Provide the [x, y] coordinate of the cell's center where the given text is located.  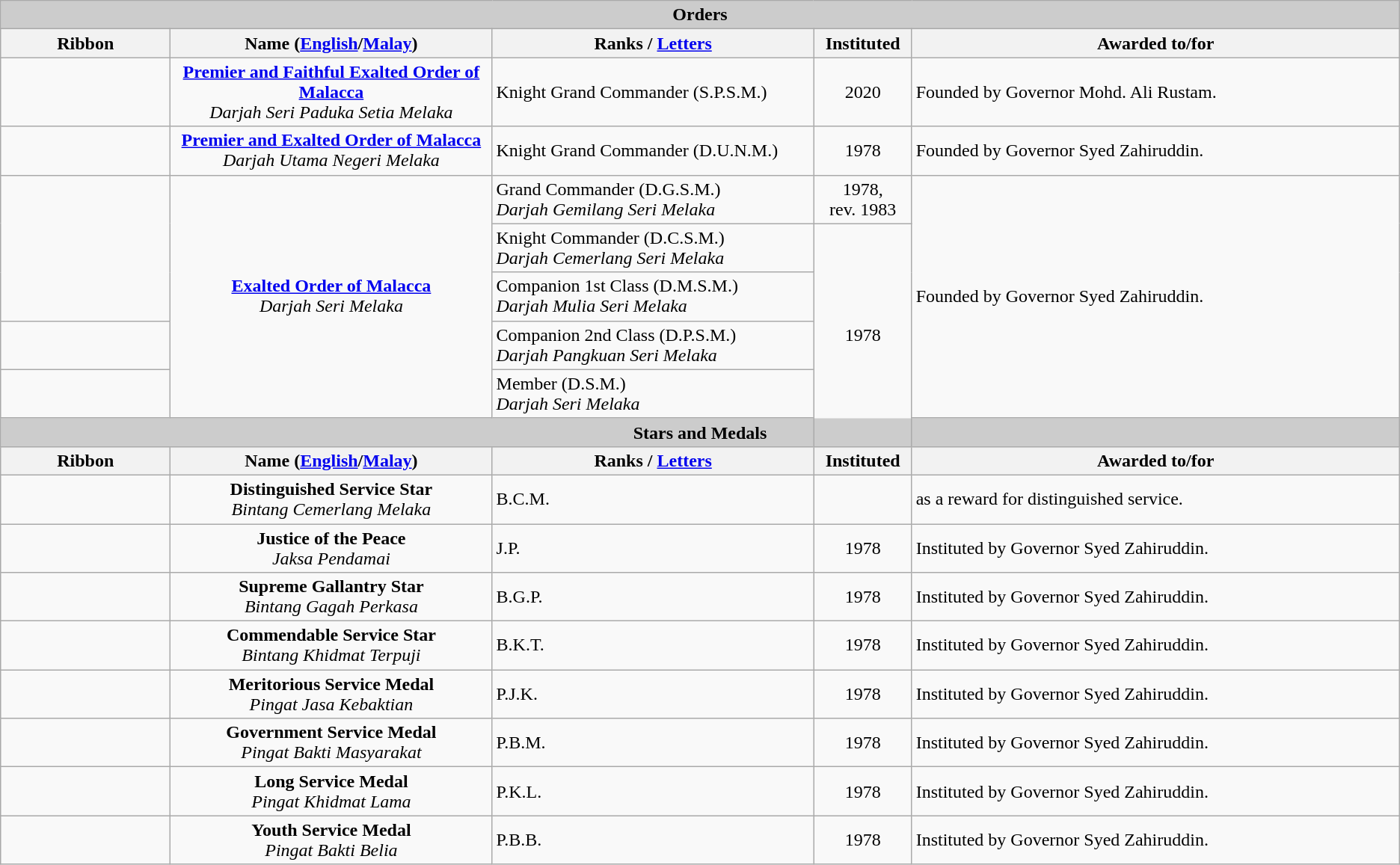
Distinguished Service Star Bintang Cemerlang Melaka [331, 499]
Knight Commander (D.C.S.M.) Darjah Cemerlang Seri Melaka [653, 248]
Commendable Service Star Bintang Khidmat Terpuji [331, 646]
J.P. [653, 547]
B.K.T. [653, 646]
P.J.K. [653, 694]
P.B.B. [653, 840]
P.K.L. [653, 791]
Stars and Medals [700, 432]
B.G.P. [653, 597]
Knight Grand Commander (D.U.N.M.) [653, 151]
as a reward for distinguished service. [1155, 499]
Justice of the Peace Jaksa Pendamai [331, 547]
Member (D.S.M.) Darjah Seri Melaka [653, 393]
1978, rev. 1983 [863, 199]
B.C.M. [653, 499]
Orders [700, 15]
P.B.M. [653, 743]
Meritorious Service Medal Pingat Jasa Kebaktian [331, 694]
Premier and Exalted Order of MalaccaDarjah Utama Negeri Melaka [331, 151]
Supreme Gallantry Star Bintang Gagah Perkasa [331, 597]
Companion 2nd Class (D.P.S.M.) Darjah Pangkuan Seri Melaka [653, 345]
Exalted Order of MalaccaDarjah Seri Melaka [331, 296]
Government Service Medal Pingat Bakti Masyarakat [331, 743]
Grand Commander (D.G.S.M.) Darjah Gemilang Seri Melaka [653, 199]
Companion 1st Class (D.M.S.M.) Darjah Mulia Seri Melaka [653, 296]
Long Service Medal Pingat Khidmat Lama [331, 791]
Founded by Governor Mohd. Ali Rustam. [1155, 92]
2020 [863, 92]
Knight Grand Commander (S.P.S.M.) [653, 92]
Premier and Faithful Exalted Order of MalaccaDarjah Seri Paduka Setia Melaka [331, 92]
Youth Service Medal Pingat Bakti Belia [331, 840]
